Extract the [X, Y] coordinate from the center of the cell holding the provided text.  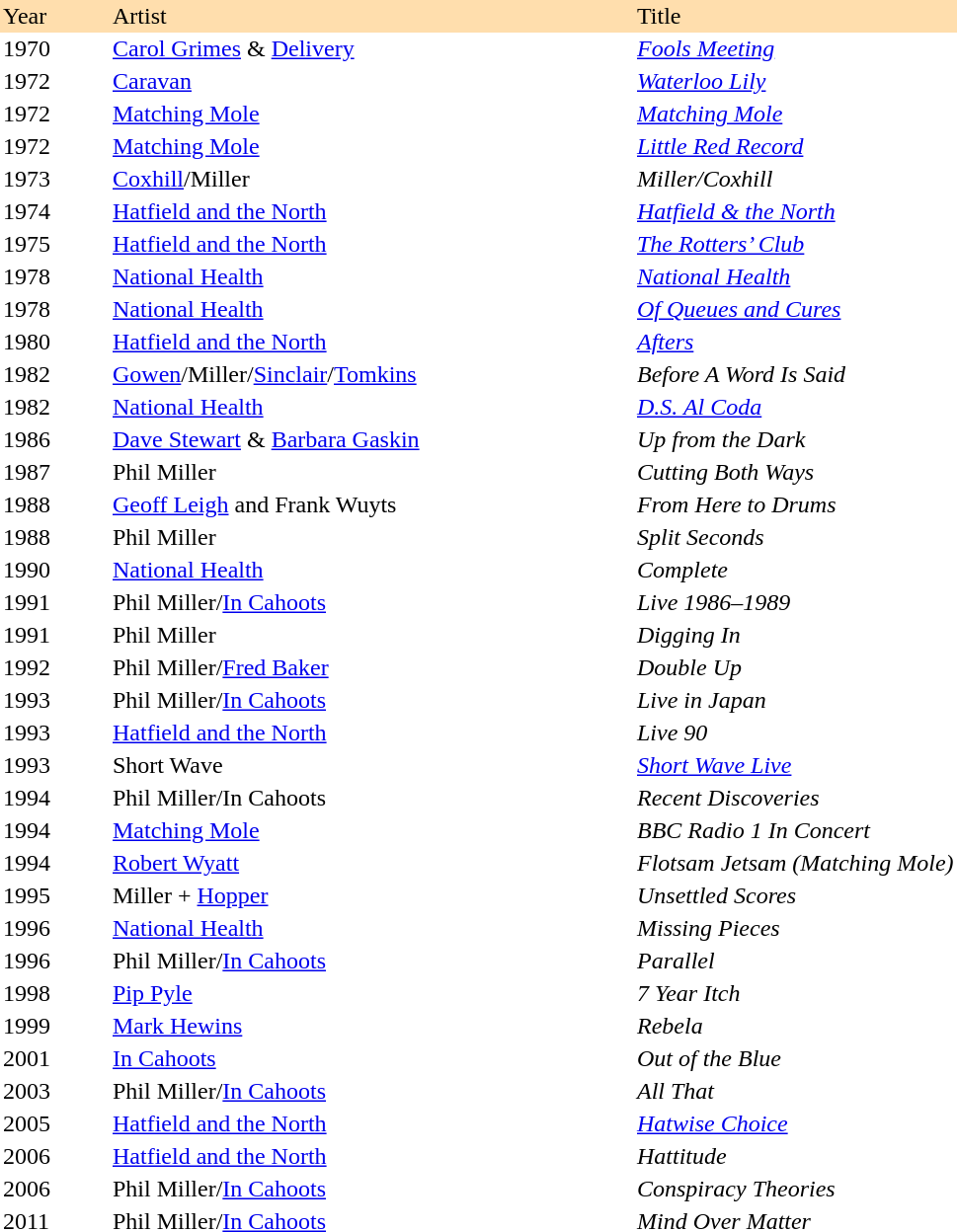
2001 [55, 1058]
1999 [55, 1027]
Afters [796, 342]
Short Wave Live [796, 766]
Out of the Blue [796, 1058]
7 Year Itch [796, 993]
Hatfield & the North [796, 211]
Coxhill/Miller [371, 180]
BBC Radio 1 In Concert [796, 831]
Phil Miller/Fred Baker [371, 667]
Complete [796, 571]
1987 [55, 472]
Fools Meeting [796, 49]
Caravan [371, 81]
2003 [55, 1092]
1986 [55, 440]
Mark Hewins [371, 1027]
1995 [55, 896]
Live 90 [796, 732]
Rebela [796, 1027]
Digging In [796, 636]
Split Seconds [796, 537]
Artist [371, 16]
Robert Wyatt [371, 863]
Before A Word Is Said [796, 375]
1975 [55, 245]
Miller/Coxhill [796, 180]
1973 [55, 180]
Hatwise Choice [796, 1123]
Gowen/Miller/Sinclair/Tomkins [371, 375]
Short Wave [371, 766]
Geoff Leigh and Frank Wuyts [371, 505]
Double Up [796, 667]
From Here to Drums [796, 505]
Title [796, 16]
The Rotters’ Club [796, 245]
Waterloo Lily [796, 81]
1990 [55, 571]
Unsettled Scores [796, 896]
Live 1986–1989 [796, 602]
Year [55, 16]
Conspiracy Theories [796, 1189]
1998 [55, 993]
Recent Discoveries [796, 798]
In Cahoots [371, 1058]
Missing Pieces [796, 928]
1974 [55, 211]
Up from the Dark [796, 440]
Pip Pyle [371, 993]
Live in Japan [796, 701]
1970 [55, 49]
Hattitude [796, 1157]
Little Red Record [796, 146]
Of Queues and Cures [796, 310]
Carol Grimes & Delivery [371, 49]
2005 [55, 1123]
Cutting Both Ways [796, 472]
Flotsam Jetsam (Matching Mole) [796, 863]
1992 [55, 667]
1980 [55, 342]
Parallel [796, 962]
All That [796, 1092]
Dave Stewart & Barbara Gaskin [371, 440]
D.S. Al Coda [796, 407]
Miller + Hopper [371, 896]
